Output the (X, Y) coordinate of the center of the cell containing the given text.  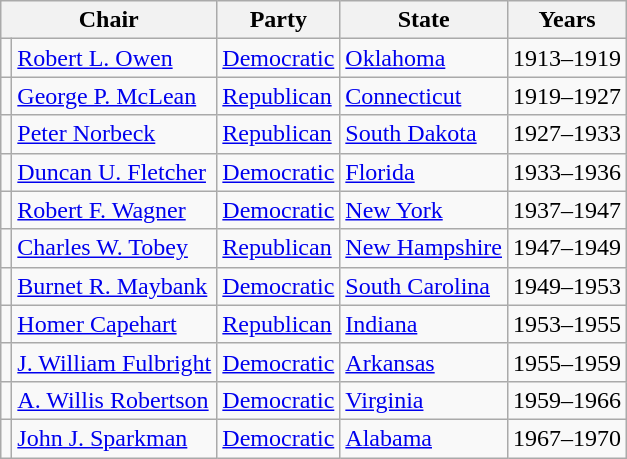
Chair (109, 20)
John J. Sparkman (114, 438)
Peter Norbeck (114, 134)
Charles W. Tobey (114, 248)
George P. McLean (114, 96)
Party (278, 20)
New York (424, 210)
A. Willis Robertson (114, 400)
Years (568, 20)
Indiana (424, 324)
1967–1970 (568, 438)
Arkansas (424, 362)
1919–1927 (568, 96)
Robert F. Wagner (114, 210)
1933–1936 (568, 172)
1955–1959 (568, 362)
South Dakota (424, 134)
State (424, 20)
Oklahoma (424, 58)
Virginia (424, 400)
1959–1966 (568, 400)
Duncan U. Fletcher (114, 172)
Homer Capehart (114, 324)
Alabama (424, 438)
1953–1955 (568, 324)
Burnet R. Maybank (114, 286)
Connecticut (424, 96)
1949–1953 (568, 286)
New Hampshire (424, 248)
South Carolina (424, 286)
Robert L. Owen (114, 58)
J. William Fulbright (114, 362)
1937–1947 (568, 210)
1947–1949 (568, 248)
1927–1933 (568, 134)
1913–1919 (568, 58)
Florida (424, 172)
